Return (x, y) of the center of cell containing provided text 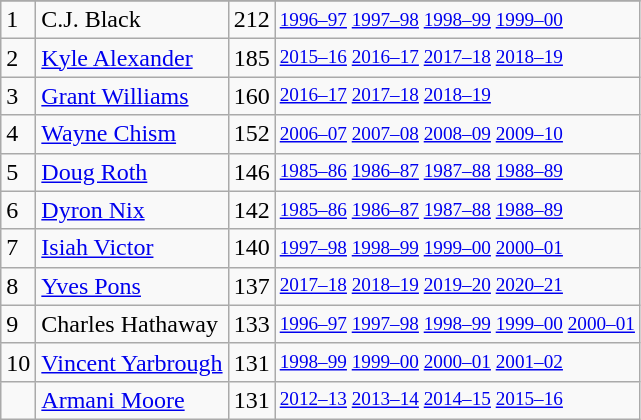
1997–98 1998–99 1999–00 2000–01 (457, 248)
Grant Williams (132, 96)
137 (252, 286)
Yves Pons (132, 286)
Dyron Nix (132, 210)
160 (252, 96)
2006–07 2007–08 2008–09 2009–10 (457, 134)
4 (18, 134)
Armani Moore (132, 400)
Doug Roth (132, 172)
Wayne Chism (132, 134)
1998–99 1999–00 2000–01 2001–02 (457, 362)
8 (18, 286)
Kyle Alexander (132, 58)
2 (18, 58)
Vincent Yarbrough (132, 362)
6 (18, 210)
140 (252, 248)
10 (18, 362)
2012–13 2013–14 2014–15 2015–16 (457, 400)
2015–16 2016–17 2017–18 2018–19 (457, 58)
1996–97 1997–98 1998–99 1999–00 (457, 20)
133 (252, 324)
Charles Hathaway (132, 324)
152 (252, 134)
5 (18, 172)
Isiah Victor (132, 248)
146 (252, 172)
2017–18 2018–19 2019–20 2020–21 (457, 286)
185 (252, 58)
1996–97 1997–98 1998–99 1999–00 2000–01 (457, 324)
3 (18, 96)
9 (18, 324)
7 (18, 248)
142 (252, 210)
212 (252, 20)
2016–17 2017–18 2018–19 (457, 96)
1 (18, 20)
C.J. Black (132, 20)
